For the text-containing cell, return its midpoint in (x, y) coordinate format. 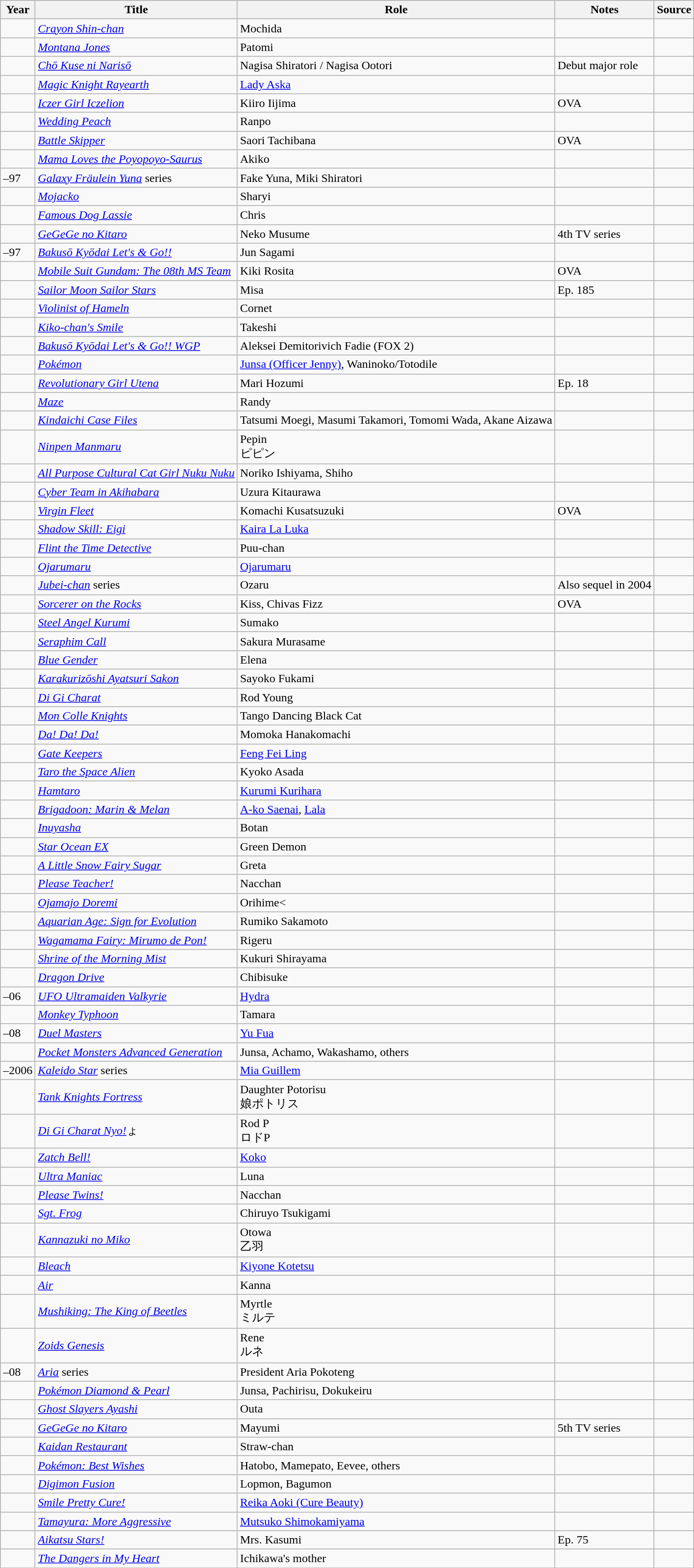
Mama Loves the Poyopoyo-Saurus (136, 159)
Rumiko Sakamoto (396, 921)
Sharyi (396, 196)
Puu-chan (396, 548)
Ozaru (396, 585)
Orihime< (396, 902)
Outa (396, 1409)
Debut major role (604, 66)
Da! Da! Da! (136, 735)
Chibisuke (396, 977)
Ep. 75 (604, 1540)
Source (674, 10)
Bakusō Kyōdai Let's & Go!! WGP (136, 346)
Blue Gender (136, 660)
Duel Masters (136, 1033)
Revolutionary Girl Utena (136, 383)
Pokémon: Best Wishes (136, 1465)
Star Ocean EX (136, 847)
Kurumi Kurihara (396, 791)
Mrs. Kasumi (396, 1540)
Ninpen Manmaru (136, 447)
Kindaichi Case Files (136, 420)
Kiyone Kotetsu (396, 1266)
Zoids Genesis (136, 1345)
Kanna (396, 1285)
Title (136, 10)
5th TV series (604, 1428)
Brigadoon: Marin & Melan (136, 809)
Virgin Fleet (136, 511)
Kiiro Iijima (396, 103)
Dragon Drive (136, 977)
Kyoko Asada (396, 772)
Ep. 185 (604, 290)
Daughter Potorisu娘ポトリス (396, 1097)
Smile Pretty Cure! (136, 1502)
Sgt. Frog (136, 1213)
A-ko Saenai, Lala (396, 809)
Junsa, Pachirisu, Dokukeiru (396, 1390)
Hamtaro (136, 791)
Junsa (Officer Jenny), Waninoko/Totodile (396, 364)
Nagisa Shiratori / Nagisa Ootori (396, 66)
Saori Tachibana (396, 140)
Taro the Space Alien (136, 772)
Fake Yuna, Miki Shiratori (396, 178)
UFO Ultramaiden Valkyrie (136, 996)
Misa (396, 290)
Ichikawa's mother (396, 1559)
Battle Skipper (136, 140)
Chō Kuse ni Narisō (136, 66)
Aria series (136, 1372)
Ep. 18 (604, 383)
Kiko-chan's Smile (136, 327)
Jun Sagami (396, 253)
Takeshi (396, 327)
Sayoko Fukami (396, 678)
Tamara (396, 1015)
Tank Knights Fortress (136, 1097)
Mobile Suit Gundam: The 08th MS Team (136, 271)
Rod Young (396, 697)
Komachi Kusatsuzuki (396, 511)
Crayon Shin-chan (136, 28)
Wedding Peach (136, 122)
Mojacko (136, 196)
Pokémon Diamond & Pearl (136, 1390)
Mari Hozumi (396, 383)
Noriko Ishiyama, Shiho (396, 473)
Montana Jones (136, 47)
Elena (396, 660)
Please Teacher! (136, 884)
Ultra Maniac (136, 1176)
President Aria Pokoteng (396, 1372)
Kaleido Star series (136, 1071)
Uzura Kitaurawa (396, 492)
Aleksei Demitorivich Fadie (FOX 2) (396, 346)
Otowa乙羽 (396, 1240)
Famous Dog Lassie (136, 215)
Momoka Hanakomachi (396, 735)
Monkey Typhoon (136, 1015)
Notes (604, 10)
Kukuri Shirayama (396, 958)
Mushiking: The King of Beetles (136, 1311)
Kannazuki no Miko (136, 1240)
Galaxy Fräulein Yuna series (136, 178)
Mayumi (396, 1428)
Rigeru (396, 940)
Cyber Team in Akihabara (136, 492)
Cornet (396, 308)
Flint the Time Detective (136, 548)
Ghost Slayers Ayashi (136, 1409)
Role (396, 10)
Junsa, Achamo, Wakashamo, others (396, 1052)
Pokémon (136, 364)
A Little Snow Fairy Sugar (136, 865)
Patomi (396, 47)
Mia Guillem (396, 1071)
Pocket Monsters Advanced Generation (136, 1052)
Please Twins! (136, 1195)
Green Demon (396, 847)
Mon Colle Knights (136, 716)
Maze (136, 402)
Neko Musume (396, 234)
–2006 (18, 1071)
Ranpo (396, 122)
Wagamama Fairy: Mirumo de Pon! (136, 940)
Karakurizōshi Ayatsuri Sakon (136, 678)
Inuyasha (136, 828)
Air (136, 1285)
Akiko (396, 159)
Kaira La Luka (396, 529)
Kaidan Restaurant (136, 1446)
4th TV series (604, 234)
Randy (396, 402)
Pepinピピン (396, 447)
Shrine of the Morning Mist (136, 958)
Sailor Moon Sailor Stars (136, 290)
Year (18, 10)
Lopmon, Bagumon (396, 1484)
Shadow Skill: Eigi (136, 529)
Hydra (396, 996)
Tango Dancing Black Cat (396, 716)
Aikatsu Stars! (136, 1540)
Yu Fua (396, 1033)
Greta (396, 865)
Lady Aska (396, 84)
Seraphim Call (136, 641)
Mochida (396, 28)
Aquarian Age: Sign for Evolution (136, 921)
–06 (18, 996)
All Purpose Cultural Cat Girl Nuku Nuku (136, 473)
Digimon Fusion (136, 1484)
Jubei-chan series (136, 585)
Magic Knight Rayearth (136, 84)
Bleach (136, 1266)
Luna (396, 1176)
Zatch Bell! (136, 1157)
Hatobo, Mamepato, Eevee, others (396, 1465)
Feng Fei Ling (396, 753)
The Dangers in My Heart (136, 1559)
Mutsuko Shimokamiyama (396, 1521)
Also sequel in 2004 (604, 585)
Koko (396, 1157)
Tamayura: More Aggressive (136, 1521)
Chiruyo Tsukigami (396, 1213)
Chris (396, 215)
Violinist of Hameln (136, 308)
Reneルネ (396, 1345)
Di Gi Charat (136, 697)
Kiss, Chivas Fizz (396, 604)
Sakura Murasame (396, 641)
Botan (396, 828)
Sorcerer on the Rocks (136, 604)
Tatsumi Moegi, Masumi Takamori, Tomomi Wada, Akane Aizawa (396, 420)
Steel Angel Kurumi (136, 622)
Rod PロドP (396, 1131)
Reika Aoki (Cure Beauty) (396, 1502)
Iczer Girl Iczelion (136, 103)
Di Gi Charat Nyo!ょ (136, 1131)
Kiki Rosita (396, 271)
Ojamajo Doremi (136, 902)
Sumako (396, 622)
Myrtleミルテ (396, 1311)
Bakusō Kyōdai Let's & Go!! (136, 253)
Straw-chan (396, 1446)
Gate Keepers (136, 753)
